Pinpoint the cell where the given text exists, returning its [X, Y] midpoint coordinate. 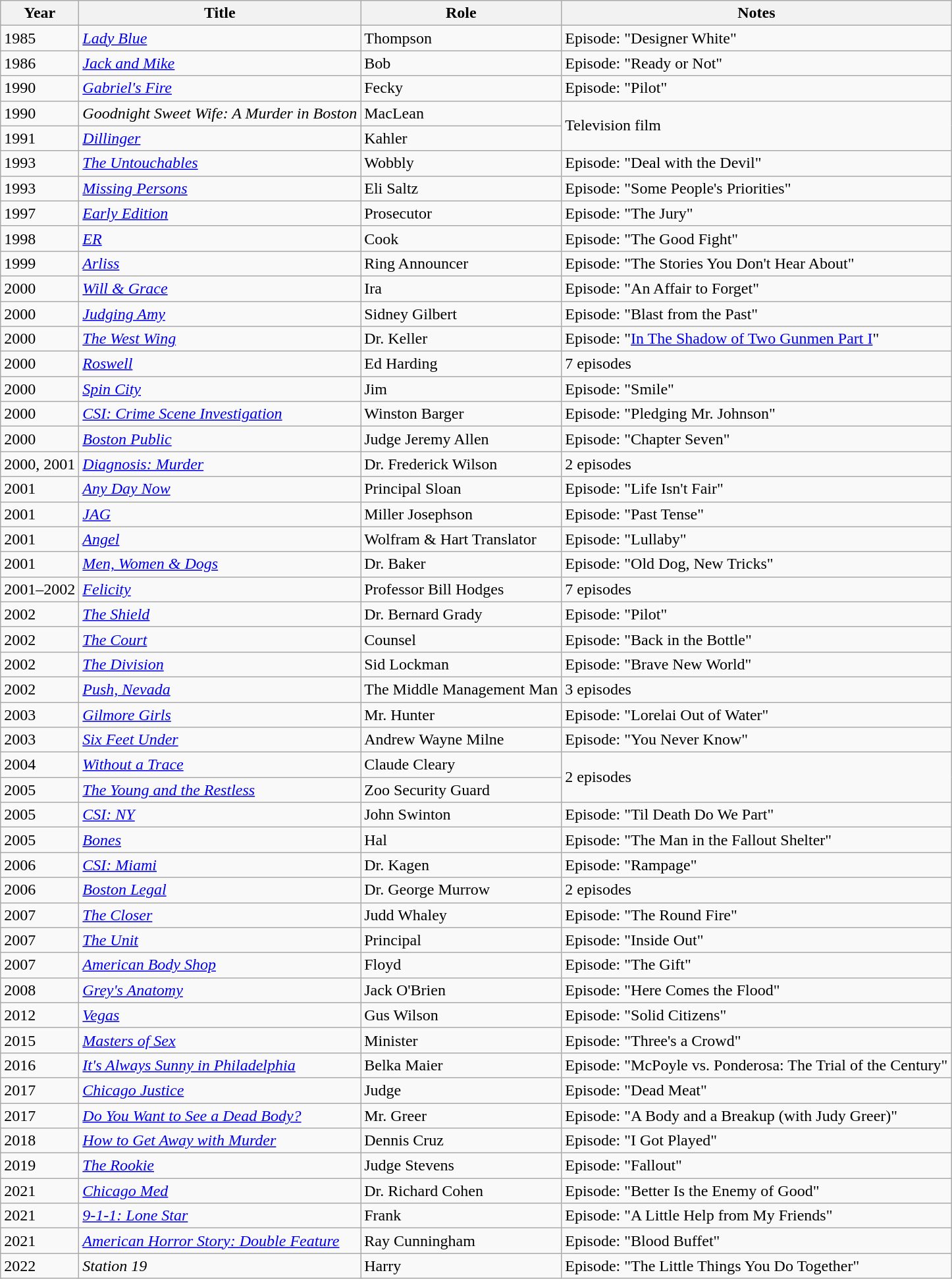
Ira [461, 288]
Jack and Mike [220, 63]
Television film [756, 126]
Episode: "Better Is the Enemy of Good" [756, 1191]
Episode: "The Round Fire" [756, 915]
Principal Sloan [461, 489]
Prosecutor [461, 213]
Judd Whaley [461, 915]
Episode: "Solid Citizens" [756, 1015]
Episode: "The Good Fight" [756, 238]
The Shield [220, 614]
Episode: "Chapter Seven" [756, 439]
Episode: "Inside Out" [756, 940]
1998 [40, 238]
Eli Saltz [461, 188]
Episode: "Life Isn't Fair" [756, 489]
Episode: "Rampage" [756, 865]
Episode: "Deal with the Devil" [756, 163]
1999 [40, 263]
Episode: "The Man in the Fallout Shelter" [756, 840]
CSI: Crime Scene Investigation [220, 414]
Six Feet Under [220, 740]
Push, Nevada [220, 689]
3 episodes [756, 689]
Episode: "A Body and a Breakup (with Judy Greer)" [756, 1116]
CSI: Miami [220, 865]
Jim [461, 389]
The Young and the Restless [220, 790]
Episode: "The Stories You Don't Hear About" [756, 263]
Without a Trace [220, 765]
Bones [220, 840]
Episode: "Three's a Crowd" [756, 1040]
2018 [40, 1141]
Felicity [220, 589]
Hal [461, 840]
2012 [40, 1015]
Episode: "Blast from the Past" [756, 314]
9-1-1: Lone Star [220, 1216]
Kahler [461, 138]
Ray Cunningham [461, 1241]
Grey's Anatomy [220, 990]
Episode: "Back in the Bottle" [756, 639]
Zoo Security Guard [461, 790]
ER [220, 238]
Episode: "McPoyle vs. Ponderosa: The Trial of the Century" [756, 1065]
Men, Women & Dogs [220, 564]
Chicago Med [220, 1191]
Claude Cleary [461, 765]
Dillinger [220, 138]
The Court [220, 639]
Fecky [461, 88]
2001–2002 [40, 589]
1985 [40, 38]
Episode: "In The Shadow of Two Gunmen Part I" [756, 339]
Sid Lockman [461, 664]
Episode: "The Jury" [756, 213]
Ring Announcer [461, 263]
Episode: "Lullaby" [756, 539]
Professor Bill Hodges [461, 589]
JAG [220, 514]
Dr. Frederick Wilson [461, 464]
2019 [40, 1166]
Any Day Now [220, 489]
Gabriel's Fire [220, 88]
Judge Stevens [461, 1166]
MacLean [461, 113]
Angel [220, 539]
2008 [40, 990]
Dr. Bernard Grady [461, 614]
Principal [461, 940]
2004 [40, 765]
The West Wing [220, 339]
Episode: "Til Death Do We Part" [756, 815]
Miller Josephson [461, 514]
American Body Shop [220, 965]
Dr. Baker [461, 564]
Episode: "The Little Things You Do Together" [756, 1266]
Gilmore Girls [220, 714]
1991 [40, 138]
Year [40, 13]
American Horror Story: Double Feature [220, 1241]
Judge [461, 1090]
Episode: "Fallout" [756, 1166]
Role [461, 13]
The Closer [220, 915]
Diagnosis: Murder [220, 464]
Episode: "Blood Buffet" [756, 1241]
Title [220, 13]
Minister [461, 1040]
Belka Maier [461, 1065]
Episode: "Here Comes the Flood" [756, 990]
Gus Wilson [461, 1015]
The Unit [220, 940]
Dr. George Murrow [461, 890]
Ed Harding [461, 364]
Episode: "You Never Know" [756, 740]
Will & Grace [220, 288]
Boston Legal [220, 890]
Floyd [461, 965]
Judge Jeremy Allen [461, 439]
Chicago Justice [220, 1090]
Episode: "Brave New World" [756, 664]
Masters of Sex [220, 1040]
1997 [40, 213]
Winston Barger [461, 414]
Andrew Wayne Milne [461, 740]
John Swinton [461, 815]
Dr. Kagen [461, 865]
Episode: "Past Tense" [756, 514]
1986 [40, 63]
Sidney Gilbert [461, 314]
How to Get Away with Murder [220, 1141]
Cook [461, 238]
Harry [461, 1266]
Notes [756, 13]
CSI: NY [220, 815]
Episode: "Pledging Mr. Johnson" [756, 414]
Lady Blue [220, 38]
2022 [40, 1266]
Mr. Hunter [461, 714]
It's Always Sunny in Philadelphia [220, 1065]
Missing Persons [220, 188]
Episode: "A Little Help from My Friends" [756, 1216]
Early Edition [220, 213]
2015 [40, 1040]
The Middle Management Man [461, 689]
Do You Want to See a Dead Body? [220, 1116]
Spin City [220, 389]
Episode: "Smile" [756, 389]
Arliss [220, 263]
Vegas [220, 1015]
Episode: "An Affair to Forget" [756, 288]
Jack O'Brien [461, 990]
Episode: "I Got Played" [756, 1141]
Episode: "The Gift" [756, 965]
Wolfram & Hart Translator [461, 539]
Judging Amy [220, 314]
Bob [461, 63]
The Division [220, 664]
The Rookie [220, 1166]
2000, 2001 [40, 464]
Wobbly [461, 163]
Frank [461, 1216]
Dr. Richard Cohen [461, 1191]
Dennis Cruz [461, 1141]
Goodnight Sweet Wife: A Murder in Boston [220, 113]
Episode: "Dead Meat" [756, 1090]
2016 [40, 1065]
Dr. Keller [461, 339]
The Untouchables [220, 163]
Mr. Greer [461, 1116]
Episode: "Old Dog, New Tricks" [756, 564]
Thompson [461, 38]
Episode: "Some People's Priorities" [756, 188]
Station 19 [220, 1266]
Counsel [461, 639]
Boston Public [220, 439]
Episode: "Ready or Not" [756, 63]
Roswell [220, 364]
Episode: "Designer White" [756, 38]
Episode: "Lorelai Out of Water" [756, 714]
